Pinpoint the cell where the given text exists, returning its (X, Y) midpoint coordinate. 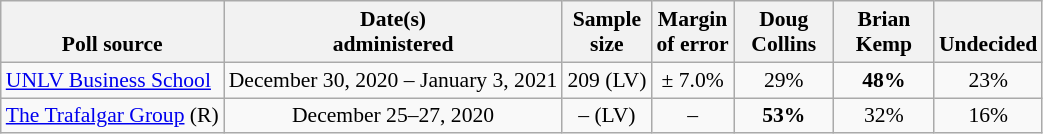
UNLV Business School (112, 80)
The Trafalgar Group (R) (112, 116)
December 30, 2020 – January 3, 2021 (394, 80)
29% (784, 80)
– (692, 116)
Marginof error (692, 32)
32% (884, 116)
– (LV) (606, 116)
53% (784, 116)
December 25–27, 2020 (394, 116)
48% (884, 80)
Undecided (988, 32)
Date(s)administered (394, 32)
Poll source (112, 32)
16% (988, 116)
DougCollins (784, 32)
± 7.0% (692, 80)
BrianKemp (884, 32)
209 (LV) (606, 80)
23% (988, 80)
Samplesize (606, 32)
